Capture the cell that displays the provided text and extract its [X, Y] central coordinate. 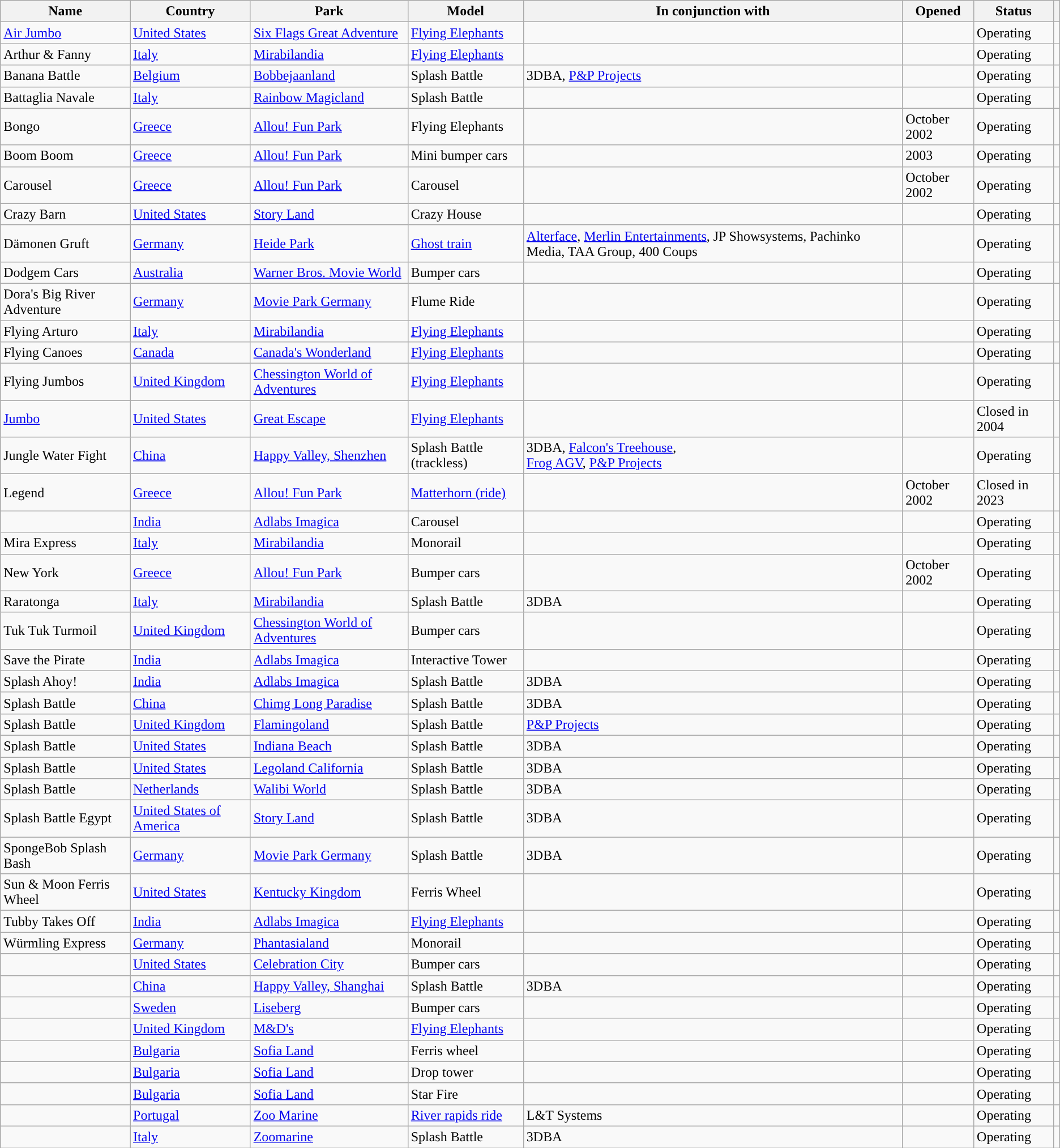
Flying Jumbos [66, 382]
Park [329, 11]
Tubby Takes Off [66, 921]
Belgium [190, 76]
Mira Express [66, 543]
Jumbo [66, 419]
Portugal [190, 1115]
L&T Systems [712, 1115]
Kentucky Kingdom [329, 893]
Model [465, 11]
Closed in 2004 [1014, 419]
Dodgem Cars [66, 272]
Zoo Marine [329, 1115]
Crazy House [465, 214]
Tuk Tuk Turmoil [66, 631]
Status [1014, 11]
Warner Bros. Movie World [329, 272]
In conjunction with [712, 11]
Opened [938, 11]
Canada's Wonderland [329, 353]
Chimg Long Paradise [329, 703]
Arthur & Fanny [66, 54]
SpongeBob Splash Bash [66, 855]
Bobbejaanland [329, 76]
United States of America [190, 819]
Drop tower [465, 1072]
Netherlands [190, 789]
Rainbow Magicland [329, 97]
Closed in 2023 [1014, 493]
Sun & Moon Ferris Wheel [66, 893]
3DBA, P&P Projects [712, 76]
Legend [66, 493]
Raratonga [66, 601]
Walibi World [329, 789]
Ghost train [465, 244]
Splash Battle (trackless) [465, 455]
3DBA, Falcon's Treehouse,Frog AGV, P&P Projects [712, 455]
Heide Park [329, 244]
Banana Battle [66, 76]
Sweden [190, 1008]
River rapids ride [465, 1115]
P&P Projects [712, 724]
Legoland California [329, 767]
Australia [190, 272]
Save the Pirate [66, 660]
Air Jumbo [66, 33]
Dora's Big River Adventure [66, 301]
Canada [190, 353]
Happy Valley, Shenzhen [329, 455]
Celebration City [329, 965]
Splash Battle Egypt [66, 819]
Battaglia Navale [66, 97]
Würmling Express [66, 943]
Jungle Water Fight [66, 455]
Ferris wheel [465, 1051]
2003 [938, 156]
Dämonen Gruft [66, 244]
Indiana Beach [329, 746]
Liseberg [329, 1008]
Flume Ride [465, 301]
Name [66, 11]
Country [190, 11]
Mini bumper cars [465, 156]
Flying Canoes [66, 353]
Six Flags Great Adventure [329, 33]
Boom Boom [66, 156]
Flamingoland [329, 724]
Splash Ahoy! [66, 681]
Happy Valley, Shanghai [329, 986]
Alterface, Merlin Entertainments, JP Showsystems, Pachinko Media, TAA Group, 400 Coups [712, 244]
Matterhorn (ride) [465, 493]
Ferris Wheel [465, 893]
Flying Arturo [66, 331]
Great Escape [329, 419]
Bongo [66, 127]
Phantasialand [329, 943]
New York [66, 572]
Star Fire [465, 1094]
Zoomarine [329, 1137]
Crazy Barn [66, 214]
M&D's [329, 1029]
Interactive Tower [465, 660]
